Scan for the cell matching the given text and deliver its (X, Y) coordinate at center. 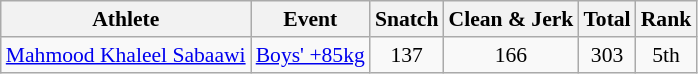
5th (666, 55)
303 (606, 55)
Mahmood Khaleel Sabaawi (126, 55)
Rank (666, 19)
Boys' +85kg (310, 55)
Total (606, 19)
137 (407, 55)
Snatch (407, 19)
Clean & Jerk (512, 19)
Event (310, 19)
166 (512, 55)
Athlete (126, 19)
